For the text-containing cell, return its midpoint in (X, Y) coordinate format. 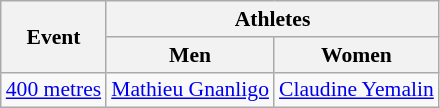
Women (356, 55)
400 metres (54, 90)
Men (190, 55)
Event (54, 36)
Athletes (272, 19)
Mathieu Gnanligo (190, 90)
Claudine Yemalin (356, 90)
